Determine the (X, Y) coordinate at the center of the cell enclosing the given text.  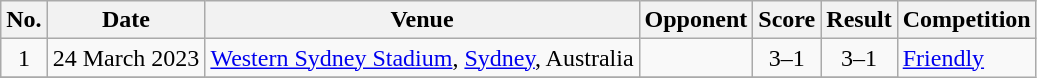
No. (24, 20)
Competition (966, 20)
Date (126, 20)
Score (787, 20)
24 March 2023 (126, 58)
Result (859, 20)
Friendly (966, 58)
Western Sydney Stadium, Sydney, Australia (422, 58)
Venue (422, 20)
1 (24, 58)
Opponent (696, 20)
